Find where the given text appears and provide that cell's center as (X, Y) coordinate. 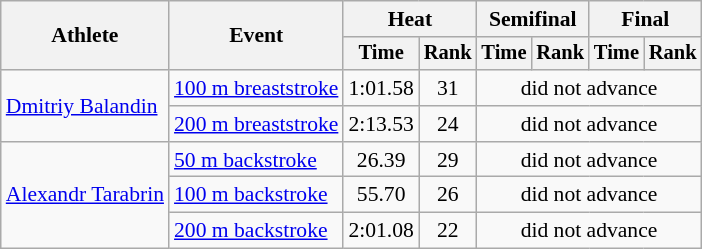
29 (448, 160)
200 m breaststroke (256, 124)
22 (448, 231)
1:01.58 (380, 88)
200 m backstroke (256, 231)
2:01.08 (380, 231)
Athlete (85, 36)
Final (645, 19)
Heat (410, 19)
26.39 (380, 160)
26 (448, 195)
55.70 (380, 195)
100 m backstroke (256, 195)
100 m breaststroke (256, 88)
Semifinal (532, 19)
50 m backstroke (256, 160)
31 (448, 88)
Dmitriy Balandin (85, 106)
2:13.53 (380, 124)
24 (448, 124)
Alexandr Tarabrin (85, 196)
Event (256, 36)
